Capture the cell that displays the provided text and extract its [X, Y] central coordinate. 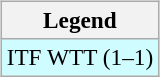
ITF WTT (1–1) [80, 57]
Legend [80, 20]
